Return (x, y) of the center of cell containing provided text 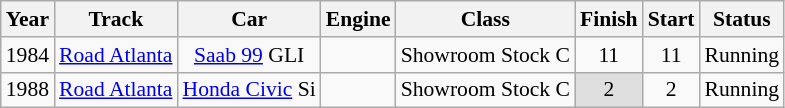
Start (672, 19)
1984 (28, 55)
Finish (609, 19)
Honda Civic Si (248, 90)
Car (248, 19)
1988 (28, 90)
Engine (358, 19)
Status (742, 19)
Track (116, 19)
Saab 99 GLI (248, 55)
Class (486, 19)
Year (28, 19)
